Identify which cell holds the provided text, then report its (x, y) central coordinate. 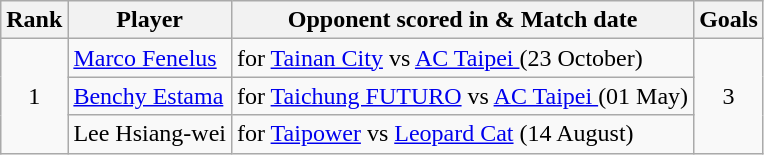
3 (729, 96)
for Tainan City vs AC Taipei (23 October) (463, 58)
Marco Fenelus (150, 58)
Player (150, 20)
for Taichung FUTURO vs AC Taipei (01 May) (463, 96)
1 (34, 96)
Goals (729, 20)
Opponent scored in & Match date (463, 20)
Benchy Estama (150, 96)
Lee Hsiang-wei (150, 134)
Rank (34, 20)
for Taipower vs Leopard Cat (14 August) (463, 134)
